For the text-containing cell, return its midpoint in (x, y) coordinate format. 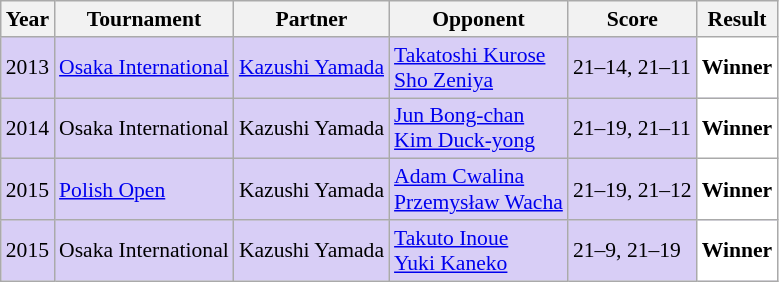
21–19, 21–11 (632, 128)
2014 (28, 128)
Jun Bong-chan Kim Duck-yong (478, 128)
Year (28, 19)
Opponent (478, 19)
Tournament (144, 19)
Takuto Inoue Yuki Kaneko (478, 250)
Result (738, 19)
21–14, 21–11 (632, 68)
Takatoshi Kurose Sho Zeniya (478, 68)
Adam Cwalina Przemysław Wacha (478, 190)
21–19, 21–12 (632, 190)
Score (632, 19)
21–9, 21–19 (632, 250)
Partner (312, 19)
Polish Open (144, 190)
2013 (28, 68)
